Locate the cell with the specified text and output its [x, y] center coordinate. 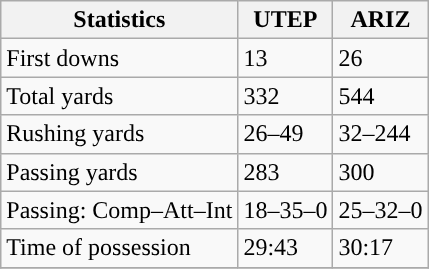
300 [380, 172]
ARIZ [380, 20]
332 [286, 96]
30:17 [380, 248]
544 [380, 96]
Statistics [120, 20]
283 [286, 172]
Time of possession [120, 248]
18–35–0 [286, 210]
UTEP [286, 20]
Rushing yards [120, 134]
26 [380, 58]
Passing yards [120, 172]
First downs [120, 58]
Total yards [120, 96]
13 [286, 58]
29:43 [286, 248]
32–244 [380, 134]
26–49 [286, 134]
Passing: Comp–Att–Int [120, 210]
25–32–0 [380, 210]
